Scan for the cell matching the given text and deliver its (x, y) coordinate at center. 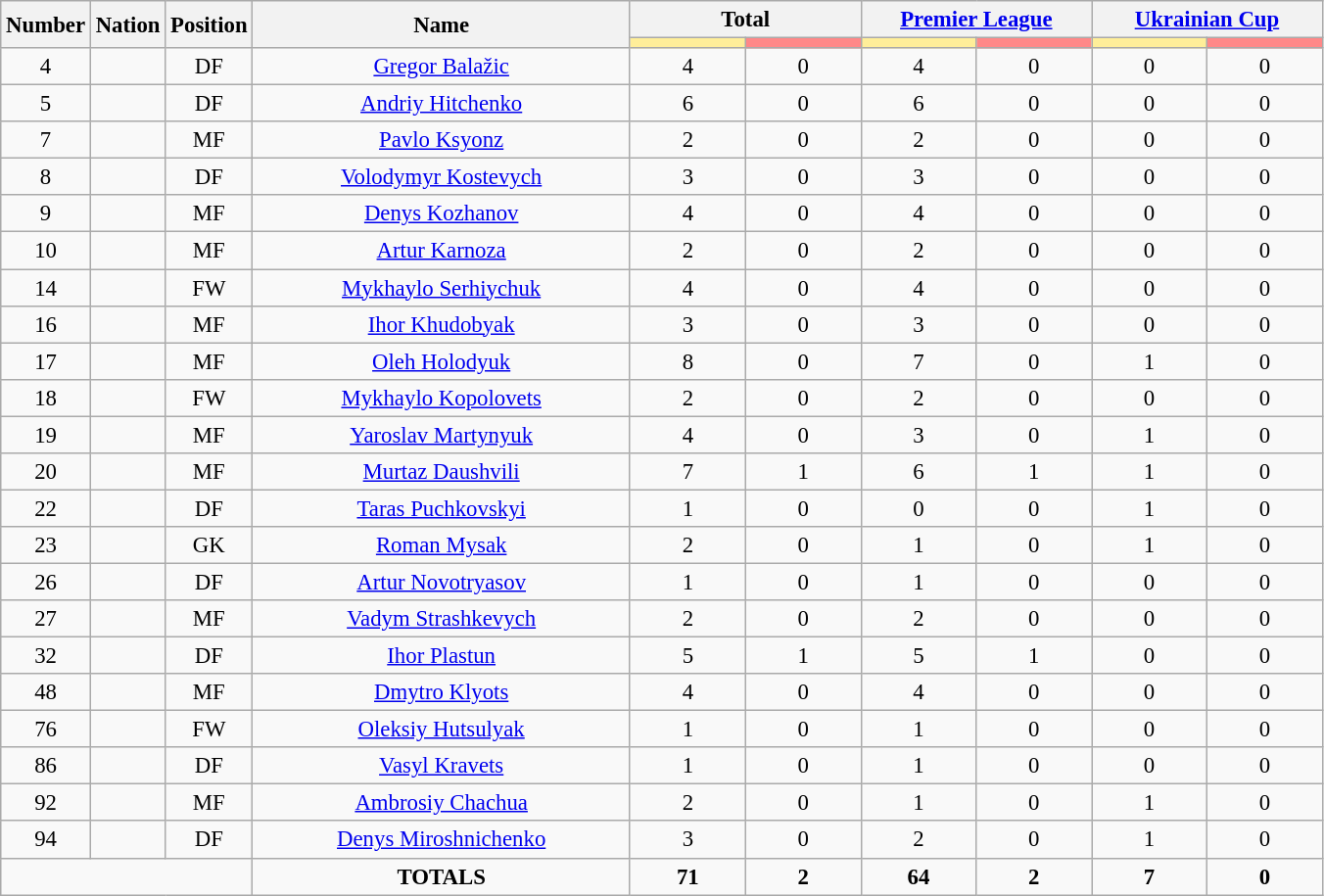
Pavlo Ksyonz (442, 140)
Oleh Holodyuk (442, 361)
GK (210, 545)
Position (210, 24)
9 (46, 214)
Total (745, 20)
Gregor Balažic (442, 67)
Artur Karnoza (442, 251)
Ihor Plastun (442, 656)
Vasyl Kravets (442, 766)
92 (46, 803)
Name (442, 24)
Denys Miroshnichenko (442, 840)
10 (46, 251)
14 (46, 288)
Murtaz Daushvili (442, 472)
18 (46, 398)
Ambrosiy Chachua (442, 803)
48 (46, 692)
86 (46, 766)
Vadym Strashkevych (442, 619)
Nation (127, 24)
Number (46, 24)
76 (46, 730)
Premier League (976, 20)
Ihor Khudobyak (442, 324)
64 (919, 876)
TOTALS (442, 876)
Andriy Hitchenko (442, 104)
19 (46, 435)
26 (46, 582)
32 (46, 656)
23 (46, 545)
20 (46, 472)
Volodymyr Kostevych (442, 177)
94 (46, 840)
17 (46, 361)
Mykhaylo Kopolovets (442, 398)
Taras Puchkovskyi (442, 508)
Mykhaylo Serhiychuk (442, 288)
27 (46, 619)
Ukrainian Cup (1207, 20)
Roman Mysak (442, 545)
22 (46, 508)
Oleksiy Hutsulyak (442, 730)
16 (46, 324)
Dmytro Klyots (442, 692)
71 (687, 876)
Artur Novotryasov (442, 582)
Yaroslav Martynyuk (442, 435)
Denys Kozhanov (442, 214)
